Capture the cell that displays the provided text and extract its [X, Y] central coordinate. 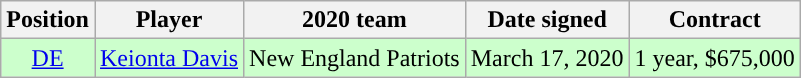
DE [48, 58]
Position [48, 20]
March 17, 2020 [547, 58]
2020 team [355, 20]
1 year, $675,000 [714, 58]
Contract [714, 20]
New England Patriots [355, 58]
Keionta Davis [168, 58]
Player [168, 20]
Date signed [547, 20]
